Locate the cell with the specified text and output its [x, y] center coordinate. 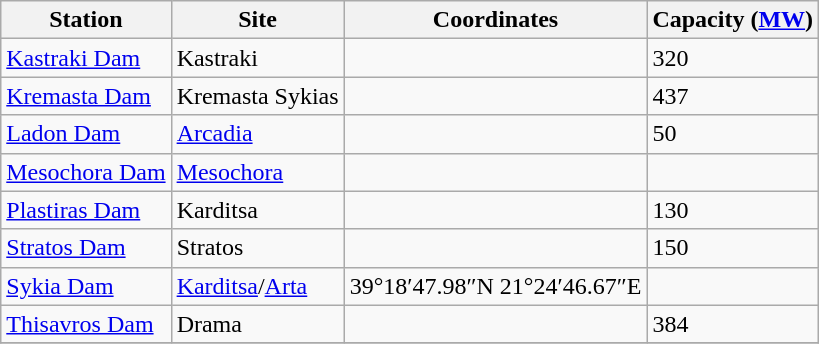
50 [733, 134]
384 [733, 324]
Kremasta Sykias [258, 96]
Arcadia [258, 134]
Plastiras Dam [86, 210]
Mesochora Dam [86, 172]
Mesochora [258, 172]
Thisavros Dam [86, 324]
Drama [258, 324]
Stratos Dam [86, 248]
320 [733, 58]
Karditsa/Arta [258, 286]
Station [86, 20]
Ladon Dam [86, 134]
39°18′47.98″N 21°24′46.67″E [496, 286]
Sykia Dam [86, 286]
130 [733, 210]
Kastraki Dam [86, 58]
437 [733, 96]
150 [733, 248]
Karditsa [258, 210]
Kastraki [258, 58]
Kremasta Dam [86, 96]
Site [258, 20]
Capacity (MW) [733, 20]
Stratos [258, 248]
Coordinates [496, 20]
